Extract the (X, Y) coordinate from the center of the cell holding the provided text.  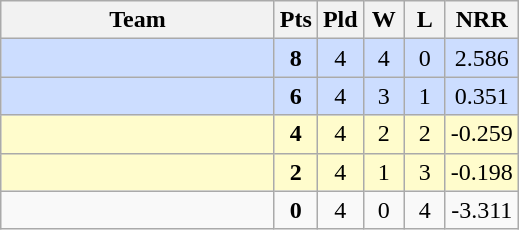
2.586 (482, 58)
-0.198 (482, 172)
-0.259 (482, 134)
L (424, 20)
8 (296, 58)
NRR (482, 20)
0.351 (482, 96)
6 (296, 96)
W (384, 20)
Pts (296, 20)
Team (138, 20)
Pld (340, 20)
-3.311 (482, 210)
